For the text-containing cell, return its midpoint in [x, y] coordinate format. 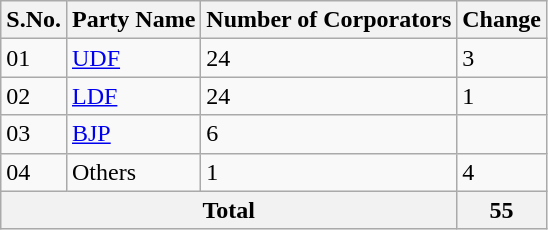
3 [502, 58]
Others [133, 172]
Change [502, 20]
03 [34, 134]
02 [34, 96]
UDF [133, 58]
BJP [133, 134]
LDF [133, 96]
Total [229, 210]
Party Name [133, 20]
S.No. [34, 20]
6 [329, 134]
04 [34, 172]
01 [34, 58]
Number of Corporators [329, 20]
55 [502, 210]
4 [502, 172]
